Extract the (X, Y) coordinate from the center of the cell holding the provided text.  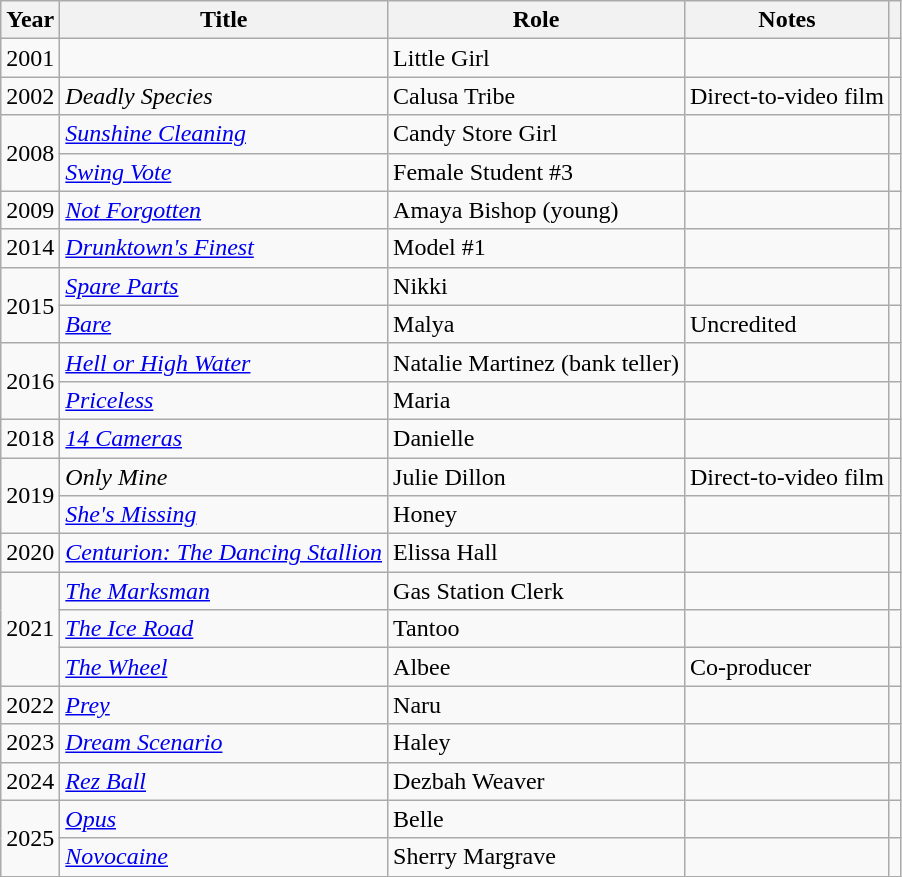
Not Forgotten (224, 210)
Deadly Species (224, 96)
Julie Dillon (536, 477)
Dream Scenario (224, 743)
Centurion: The Dancing Stallion (224, 553)
Title (224, 20)
Candy Store Girl (536, 134)
Gas Station Clerk (536, 591)
Prey (224, 705)
Bare (224, 324)
Drunktown's Finest (224, 248)
Dezbah Weaver (536, 781)
She's Missing (224, 515)
2021 (30, 629)
Calusa Tribe (536, 96)
Natalie Martinez (bank teller) (536, 362)
14 Cameras (224, 438)
Honey (536, 515)
Tantoo (536, 629)
2023 (30, 743)
Co-producer (786, 667)
2002 (30, 96)
Elissa Hall (536, 553)
Year (30, 20)
2019 (30, 496)
2001 (30, 58)
Maria (536, 400)
2009 (30, 210)
Sherry Margrave (536, 857)
Albee (536, 667)
Danielle (536, 438)
Priceless (224, 400)
Malya (536, 324)
2022 (30, 705)
The Ice Road (224, 629)
2008 (30, 153)
Hell or High Water (224, 362)
The Wheel (224, 667)
2015 (30, 305)
2014 (30, 248)
Female Student #3 (536, 172)
Spare Parts (224, 286)
Only Mine (224, 477)
Rez Ball (224, 781)
2016 (30, 381)
Sunshine Cleaning (224, 134)
Swing Vote (224, 172)
2018 (30, 438)
Opus (224, 819)
Haley (536, 743)
2025 (30, 838)
The Marksman (224, 591)
Model #1 (536, 248)
Novocaine (224, 857)
2020 (30, 553)
Little Girl (536, 58)
2024 (30, 781)
Uncredited (786, 324)
Belle (536, 819)
Amaya Bishop (young) (536, 210)
Naru (536, 705)
Notes (786, 20)
Nikki (536, 286)
Role (536, 20)
